Determine the [X, Y] coordinate at the center of the cell enclosing the given text.  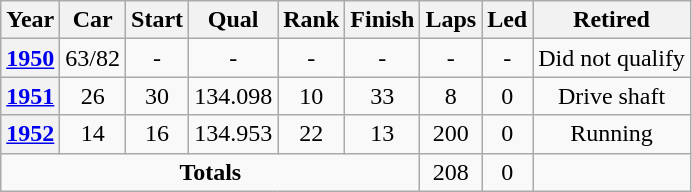
33 [382, 96]
Car [93, 20]
Qual [234, 20]
13 [382, 134]
200 [451, 134]
1952 [30, 134]
30 [158, 96]
14 [93, 134]
8 [451, 96]
Led [508, 20]
Retired [612, 20]
1950 [30, 58]
26 [93, 96]
Drive shaft [612, 96]
134.953 [234, 134]
22 [312, 134]
134.098 [234, 96]
Start [158, 20]
Year [30, 20]
10 [312, 96]
16 [158, 134]
1951 [30, 96]
Running [612, 134]
63/82 [93, 58]
Rank [312, 20]
Did not qualify [612, 58]
Finish [382, 20]
208 [451, 172]
Totals [210, 172]
Laps [451, 20]
